Output the [x, y] coordinate of the center of the cell containing the given text.  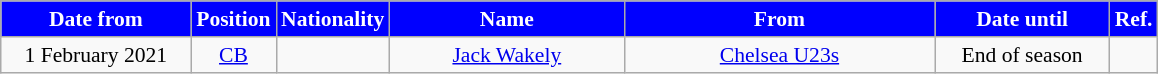
Jack Wakely [506, 55]
CB [234, 55]
Date until [1022, 19]
1 February 2021 [96, 55]
Date from [96, 19]
Chelsea U23s [779, 55]
Name [506, 19]
From [779, 19]
Ref. [1134, 19]
End of season [1022, 55]
Nationality [332, 19]
Position [234, 19]
